Locate the cell with the specified text and output its (x, y) center coordinate. 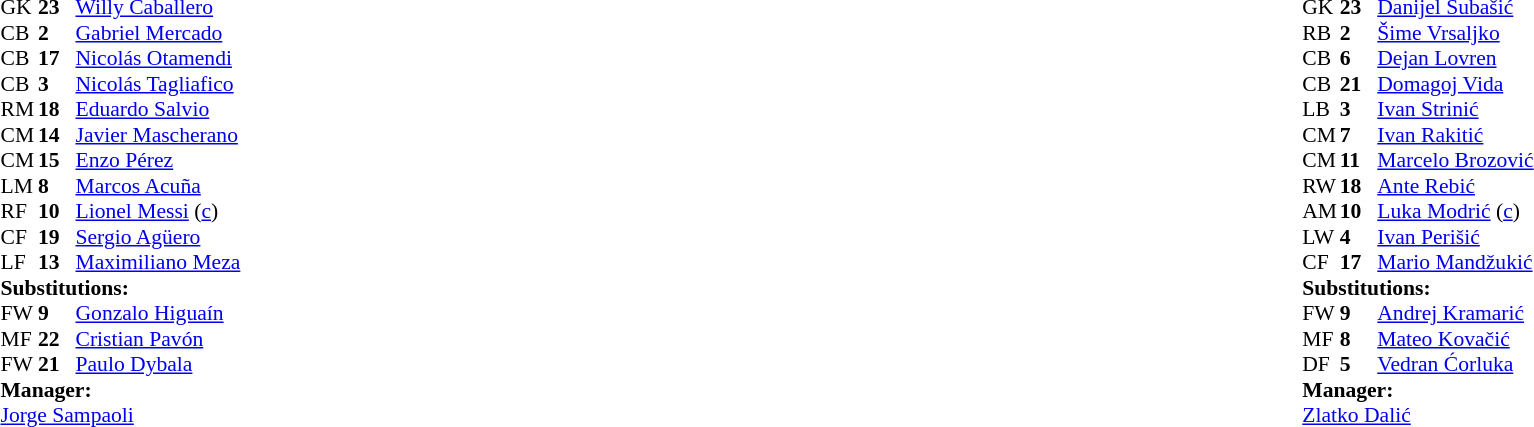
Vedran Ćorluka (1455, 365)
Marcos Acuña (158, 186)
Sergio Agüero (158, 237)
RW (1321, 186)
Nicolás Tagliafico (158, 84)
Luka Modrić (c) (1455, 211)
11 (1359, 161)
7 (1359, 135)
AM (1321, 211)
15 (57, 161)
DF (1321, 365)
Eduardo Salvio (158, 109)
Ivan Perišić (1455, 237)
RB (1321, 33)
Cristian Pavón (158, 339)
LW (1321, 237)
Mario Mandžukić (1455, 263)
Javier Mascherano (158, 135)
13 (57, 263)
Ante Rebić (1455, 186)
Marcelo Brozović (1455, 161)
Mateo Kovačić (1455, 339)
LM (19, 186)
Maximiliano Meza (158, 263)
Ivan Strinić (1455, 109)
Nicolás Otamendi (158, 59)
Domagoj Vida (1455, 84)
Gonzalo Higuaín (158, 313)
RM (19, 109)
LF (19, 263)
22 (57, 339)
RF (19, 211)
6 (1359, 59)
Lionel Messi (c) (158, 211)
19 (57, 237)
Enzo Pérez (158, 161)
Gabriel Mercado (158, 33)
14 (57, 135)
5 (1359, 365)
LB (1321, 109)
Paulo Dybala (158, 365)
Andrej Kramarić (1455, 313)
4 (1359, 237)
Ivan Rakitić (1455, 135)
Šime Vrsaljko (1455, 33)
Dejan Lovren (1455, 59)
